Provide the (X, Y) coordinate of the cell's center where the given text is located.  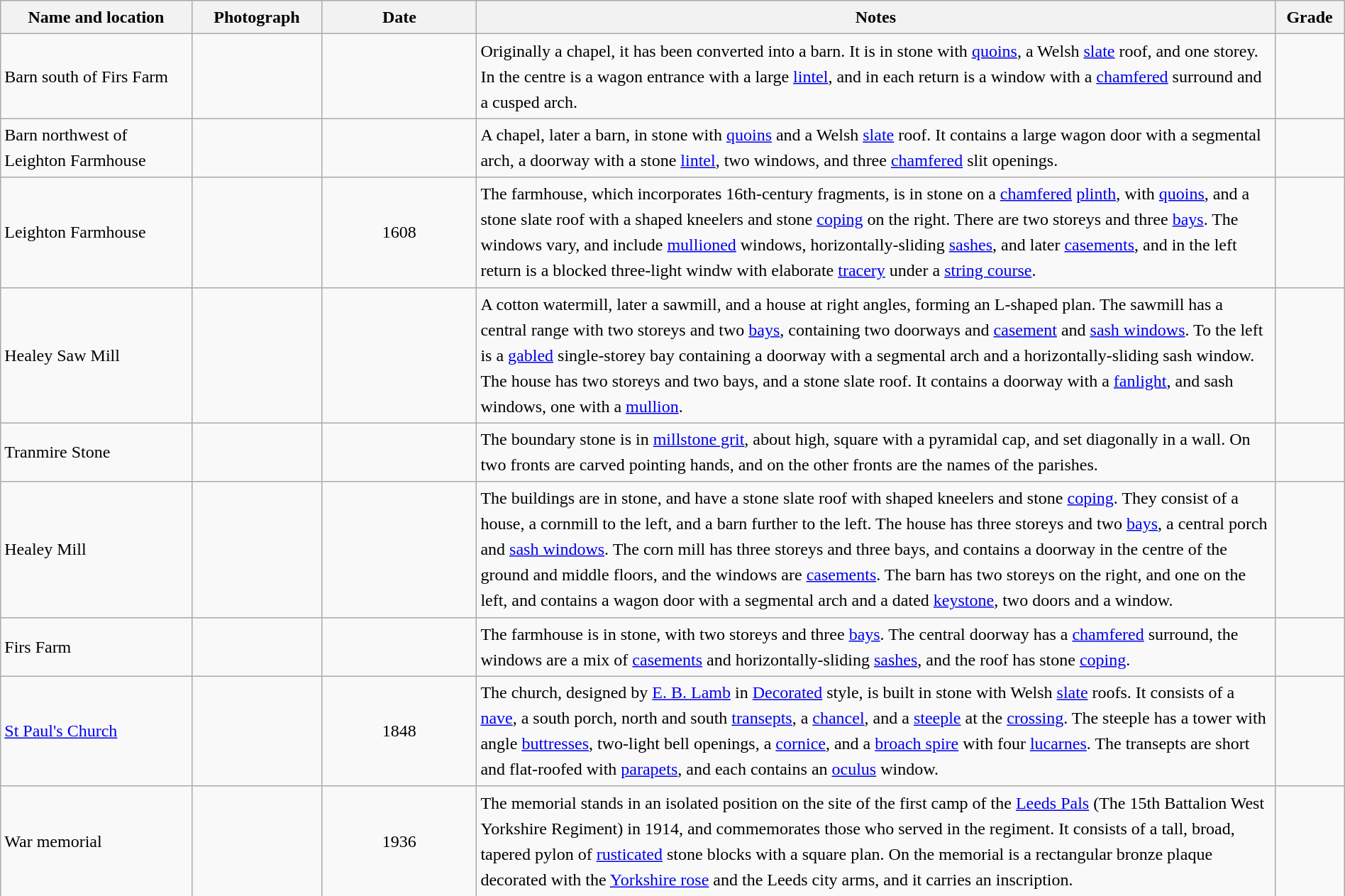
Barn south of Firs Farm (96, 77)
Tranmire Stone (96, 453)
Barn northwest of Leighton Farmhouse (96, 148)
Healey Mill (96, 549)
1936 (399, 841)
Grade (1310, 17)
1848 (399, 731)
War memorial (96, 841)
Photograph (257, 17)
Firs Farm (96, 647)
Notes (875, 17)
Leighton Farmhouse (96, 233)
Healey Saw Mill (96, 355)
1608 (399, 233)
Date (399, 17)
Name and location (96, 17)
St Paul's Church (96, 731)
